For the text-containing cell, return its midpoint in (x, y) coordinate format. 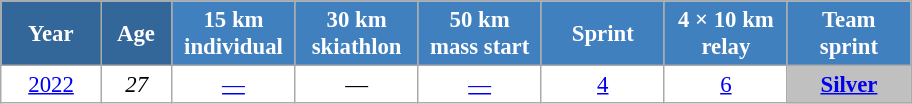
Silver (848, 85)
Team sprint (848, 34)
30 km skiathlon (356, 34)
15 km individual (234, 34)
4 × 10 km relay (726, 34)
27 (136, 85)
Sprint (602, 34)
Age (136, 34)
4 (602, 85)
50 km mass start (480, 34)
2022 (52, 85)
6 (726, 85)
Year (52, 34)
